From the cell containing the given text, extract its center point as (X, Y) coordinate. 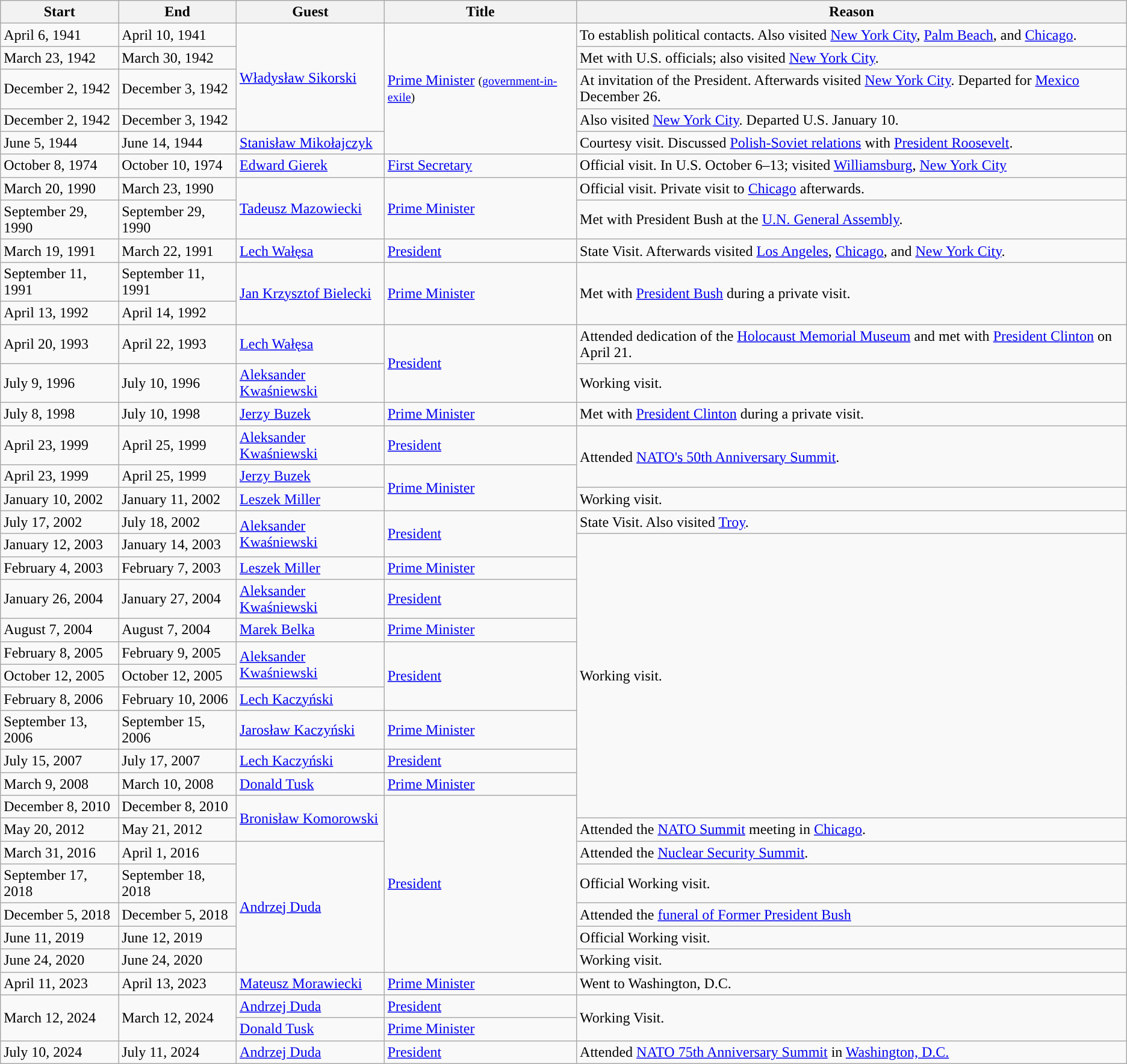
June 5, 1944 (60, 143)
Official visit. In U.S. October 6–13; visited Williamsburg, New York City (852, 166)
March 23, 1942 (60, 58)
Bronisław Komorowski (311, 818)
Jan Krzysztof Bielecki (311, 293)
September 13, 2006 (60, 730)
Władysław Sikorski (311, 77)
Edward Gierek (311, 166)
October 8, 1974 (60, 166)
July 8, 1998 (60, 414)
Attended NATO 75th Anniversary Summit in Washington, D.C. (852, 1052)
July 9, 1996 (60, 383)
Mateusz Morawiecki (311, 983)
First Secretary (480, 166)
February 7, 2003 (178, 568)
Working Visit. (852, 1018)
Met with U.S. officials; also visited New York City. (852, 58)
April 11, 2023 (60, 983)
Courtesy visit. Discussed Polish-Soviet relations with President Roosevelt. (852, 143)
Guest (311, 12)
February 8, 2005 (60, 653)
July 15, 2007 (60, 761)
Jarosław Kaczyński (311, 730)
January 27, 2004 (178, 599)
Start (60, 12)
Met with President Bush at the U.N. General Assembly. (852, 219)
Stanisław Mikołajczyk (311, 143)
Attended the Nuclear Security Summit. (852, 853)
February 10, 2006 (178, 698)
March 23, 1990 (178, 188)
June 14, 1944 (178, 143)
Prime Minister (government-in-exile) (480, 89)
Title (480, 12)
September 18, 2018 (178, 884)
July 11, 2024 (178, 1052)
July 10, 1998 (178, 414)
April 1, 2016 (178, 853)
January 11, 2002 (178, 499)
Attended dedication of the Holocaust Memorial Museum and met with President Clinton on April 21. (852, 343)
September 15, 2006 (178, 730)
July 17, 2002 (60, 522)
April 14, 1992 (178, 313)
July 17, 2007 (178, 761)
March 30, 1942 (178, 58)
April 13, 1992 (60, 313)
June 12, 2019 (178, 938)
Also visited New York City. Departed U.S. January 10. (852, 120)
March 19, 1991 (60, 250)
January 14, 2003 (178, 545)
February 4, 2003 (60, 568)
Met with President Bush during a private visit. (852, 293)
March 22, 1991 (178, 250)
State Visit. Also visited Troy. (852, 522)
April 6, 1941 (60, 35)
End (178, 12)
Attended NATO's 50th Anniversary Summit. (852, 456)
March 31, 2016 (60, 853)
February 9, 2005 (178, 653)
February 8, 2006 (60, 698)
April 22, 1993 (178, 343)
July 18, 2002 (178, 522)
Attended the funeral of Former President Bush (852, 915)
January 12, 2003 (60, 545)
At invitation of the President. Afterwards visited New York City. Departed for Mexico December 26. (852, 89)
May 21, 2012 (178, 830)
March 9, 2008 (60, 783)
Official visit. Private visit to Chicago afterwards. (852, 188)
October 10, 1974 (178, 166)
Attended the NATO Summit meeting in Chicago. (852, 830)
Reason (852, 12)
Went to Washington, D.C. (852, 983)
Tadeusz Mazowiecki (311, 208)
July 10, 2024 (60, 1052)
Marek Belka (311, 630)
January 26, 2004 (60, 599)
Met with President Clinton during a private visit. (852, 414)
March 20, 1990 (60, 188)
To establish political contacts. Also visited New York City, Palm Beach, and Chicago. (852, 35)
March 10, 2008 (178, 783)
April 10, 1941 (178, 35)
State Visit. Afterwards visited Los Angeles, Chicago, and New York City. (852, 250)
April 20, 1993 (60, 343)
July 10, 1996 (178, 383)
May 20, 2012 (60, 830)
September 17, 2018 (60, 884)
January 10, 2002 (60, 499)
June 11, 2019 (60, 938)
April 13, 2023 (178, 983)
